Output the (x, y) coordinate of the center of the cell containing the given text.  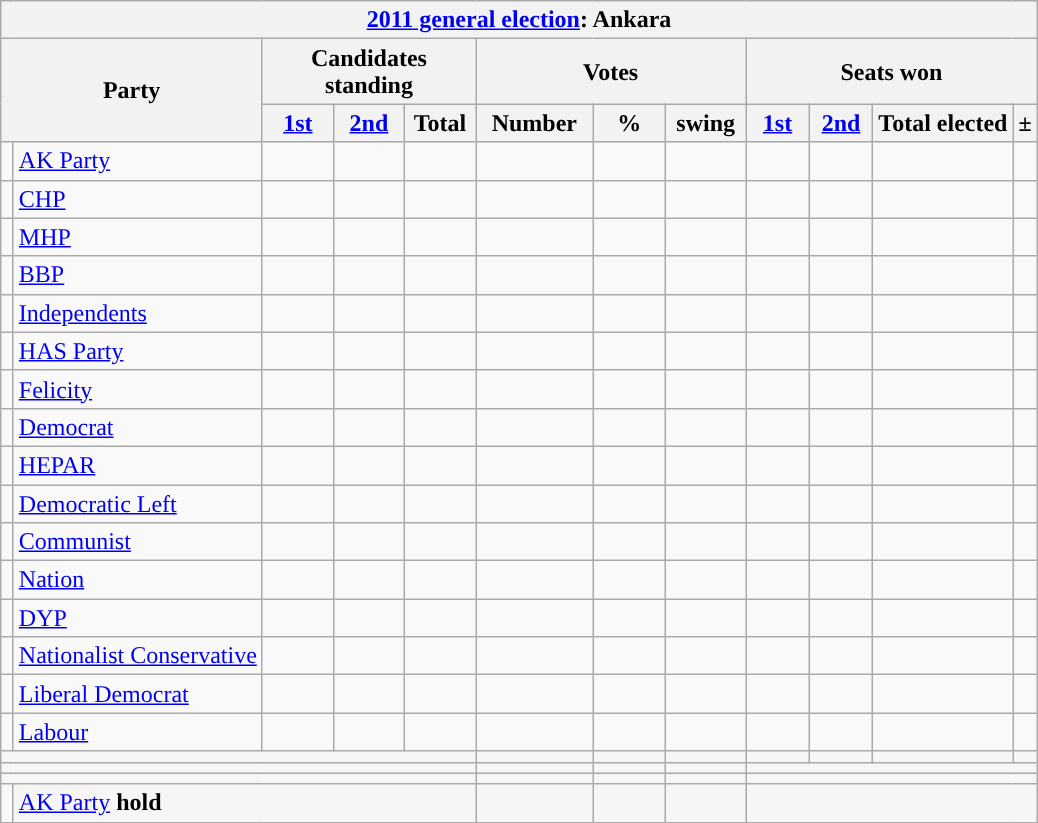
Party (132, 90)
Seats won (892, 72)
± (1025, 123)
Votes (611, 72)
Number (535, 123)
Felicity (138, 389)
Labour (138, 732)
% (630, 123)
Candidates standing (368, 72)
Independents (138, 313)
Communist (138, 542)
Democrat (138, 427)
MHP (138, 237)
CHP (138, 199)
Nationalist Conservative (138, 656)
BBP (138, 275)
swing (706, 123)
Liberal Democrat (138, 694)
AK Party hold (244, 803)
2011 general election: Ankara (519, 20)
HAS Party (138, 351)
Democratic Left (138, 503)
AK Party (138, 161)
HEPAR (138, 465)
Nation (138, 580)
DYP (138, 618)
Total elected (943, 123)
Total (440, 123)
